Return (X, Y) of the center of cell containing provided text 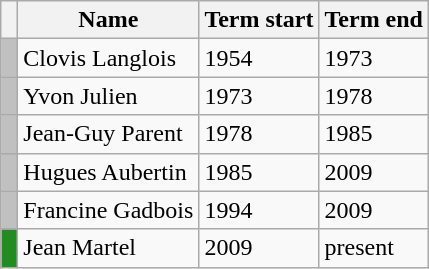
Hugues Aubertin (108, 172)
Clovis Langlois (108, 58)
Name (108, 20)
Term end (374, 20)
present (374, 248)
1954 (259, 58)
Term start (259, 20)
Jean-Guy Parent (108, 134)
Jean Martel (108, 248)
Yvon Julien (108, 96)
1994 (259, 210)
Francine Gadbois (108, 210)
